Determine the (x, y) coordinate at the center of the cell enclosing the given text.  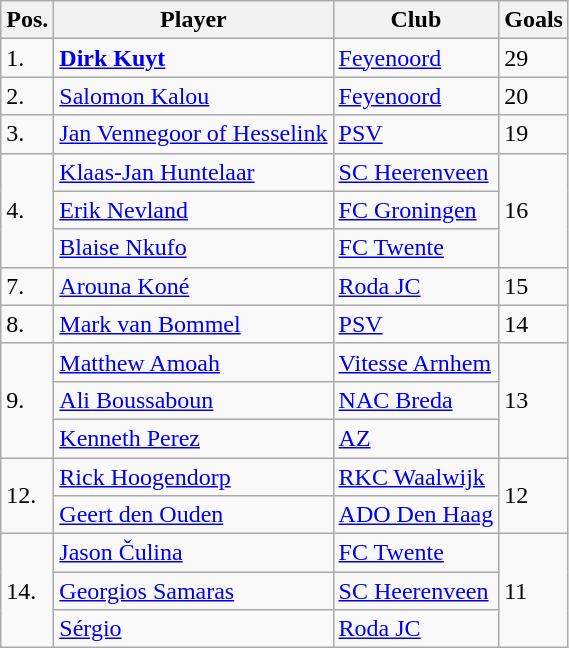
14. (28, 591)
ADO Den Haag (416, 515)
1. (28, 58)
Geert den Ouden (194, 515)
Mark van Bommel (194, 324)
3. (28, 134)
12 (534, 496)
2. (28, 96)
Club (416, 20)
NAC Breda (416, 400)
8. (28, 324)
9. (28, 400)
Arouna Koné (194, 286)
Jason Čulina (194, 553)
Georgios Samaras (194, 591)
Matthew Amoah (194, 362)
Erik Nevland (194, 210)
16 (534, 210)
Klaas-Jan Huntelaar (194, 172)
FC Groningen (416, 210)
29 (534, 58)
RKC Waalwijk (416, 477)
Rick Hoogendorp (194, 477)
AZ (416, 438)
Kenneth Perez (194, 438)
Player (194, 20)
13 (534, 400)
7. (28, 286)
Jan Vennegoor of Hesselink (194, 134)
Salomon Kalou (194, 96)
19 (534, 134)
11 (534, 591)
Goals (534, 20)
20 (534, 96)
Vitesse Arnhem (416, 362)
15 (534, 286)
Dirk Kuyt (194, 58)
Pos. (28, 20)
12. (28, 496)
14 (534, 324)
Ali Boussaboun (194, 400)
Blaise Nkufo (194, 248)
4. (28, 210)
Sérgio (194, 629)
